Return the [x, y] coordinate for the center point of the cell that contains the specified text.  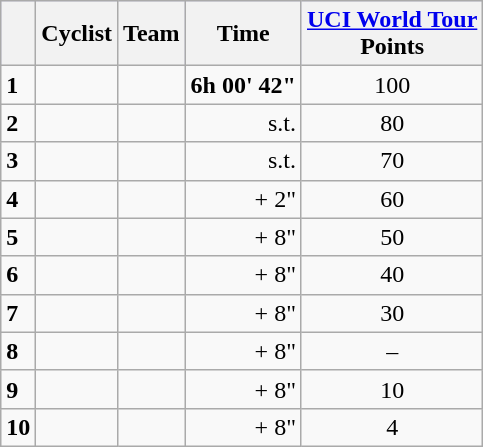
40 [392, 275]
50 [392, 237]
60 [392, 199]
9 [18, 389]
Team [152, 34]
3 [18, 161]
80 [392, 123]
Time [243, 34]
7 [18, 313]
UCI World TourPoints [392, 34]
30 [392, 313]
2 [18, 123]
+ 2" [243, 199]
– [392, 351]
8 [18, 351]
1 [18, 85]
70 [392, 161]
6h 00' 42" [243, 85]
100 [392, 85]
6 [18, 275]
Cyclist [77, 34]
5 [18, 237]
